Search for the cell housing the specified text and yield its [X, Y] center coordinate. 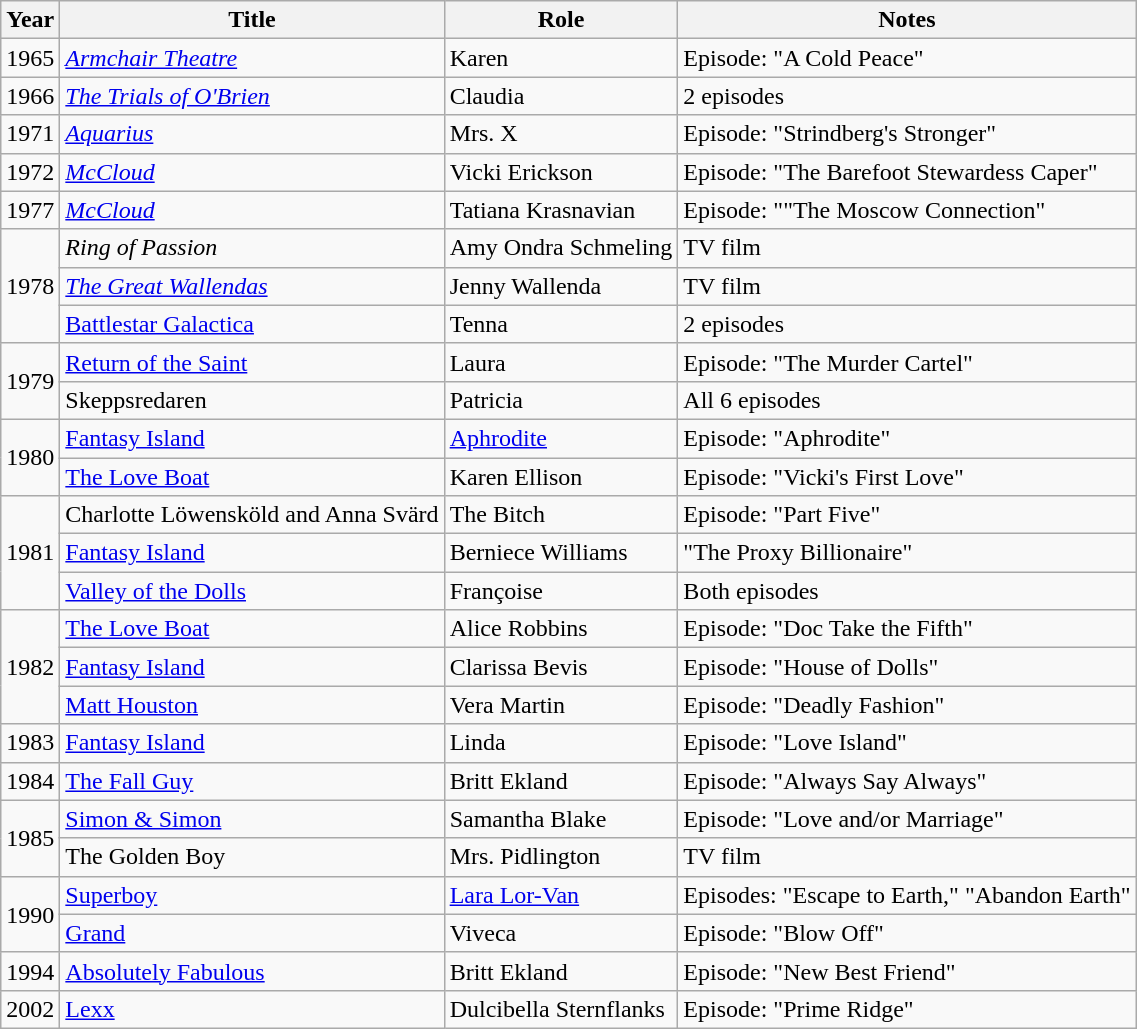
2002 [30, 1009]
Linda [561, 743]
1994 [30, 971]
"The Proxy Billionaire" [907, 553]
Laura [561, 362]
Vicki Erickson [561, 172]
Dulcibella Sternflanks [561, 1009]
1978 [30, 286]
Armchair Theatre [252, 58]
Berniece Williams [561, 553]
1971 [30, 134]
Patricia [561, 400]
Skeppsredaren [252, 400]
The Great Wallendas [252, 286]
Mrs. Pidlington [561, 857]
Episode: "Always Say Always" [907, 781]
Return of the Saint [252, 362]
Matt Houston [252, 705]
Alice Robbins [561, 629]
1985 [30, 838]
1983 [30, 743]
The Trials of O'Brien [252, 96]
Françoise [561, 591]
Episode: "Deadly Fashion" [907, 705]
The Golden Boy [252, 857]
Title [252, 20]
Notes [907, 20]
Both episodes [907, 591]
Simon & Simon [252, 819]
1972 [30, 172]
Lexx [252, 1009]
1984 [30, 781]
Episode: "Love Island" [907, 743]
Episode: "Doc Take the Fifth" [907, 629]
1977 [30, 210]
Lara Lor-Van [561, 895]
Episode: "House of Dolls" [907, 667]
1990 [30, 914]
Absolutely Fabulous [252, 971]
Amy Ondra Schmeling [561, 248]
Jenny Wallenda [561, 286]
All 6 episodes [907, 400]
Episode: "The Barefoot Stewardess Caper" [907, 172]
1981 [30, 553]
Aquarius [252, 134]
Valley of the Dolls [252, 591]
Episode: "Blow Off" [907, 933]
Clarissa Bevis [561, 667]
Episode: "A Cold Peace" [907, 58]
Vera Martin [561, 705]
Karen [561, 58]
Episode: "Strindberg's Stronger" [907, 134]
Tatiana Krasnavian [561, 210]
Episode: "Part Five" [907, 515]
The Fall Guy [252, 781]
1979 [30, 381]
Charlotte Löwensköld and Anna Svärd [252, 515]
Grand [252, 933]
Episode: "Vicki's First Love" [907, 477]
Mrs. X [561, 134]
Samantha Blake [561, 819]
Episode: "New Best Friend" [907, 971]
Role [561, 20]
1966 [30, 96]
Battlestar Galactica [252, 324]
Episode: "The Murder Cartel" [907, 362]
Ring of Passion [252, 248]
Episodes: "Escape to Earth," "Abandon Earth" [907, 895]
Viveca [561, 933]
1965 [30, 58]
Episode: ""The Moscow Connection" [907, 210]
Aphrodite [561, 438]
Episode: "Aphrodite" [907, 438]
Claudia [561, 96]
Episode: "Prime Ridge" [907, 1009]
Episode: "Love and/or Marriage" [907, 819]
Karen Ellison [561, 477]
Superboy [252, 895]
Tenna [561, 324]
1982 [30, 667]
1980 [30, 457]
The Bitch [561, 515]
Year [30, 20]
